Return the (x, y) coordinate for the center point of the cell that contains the specified text.  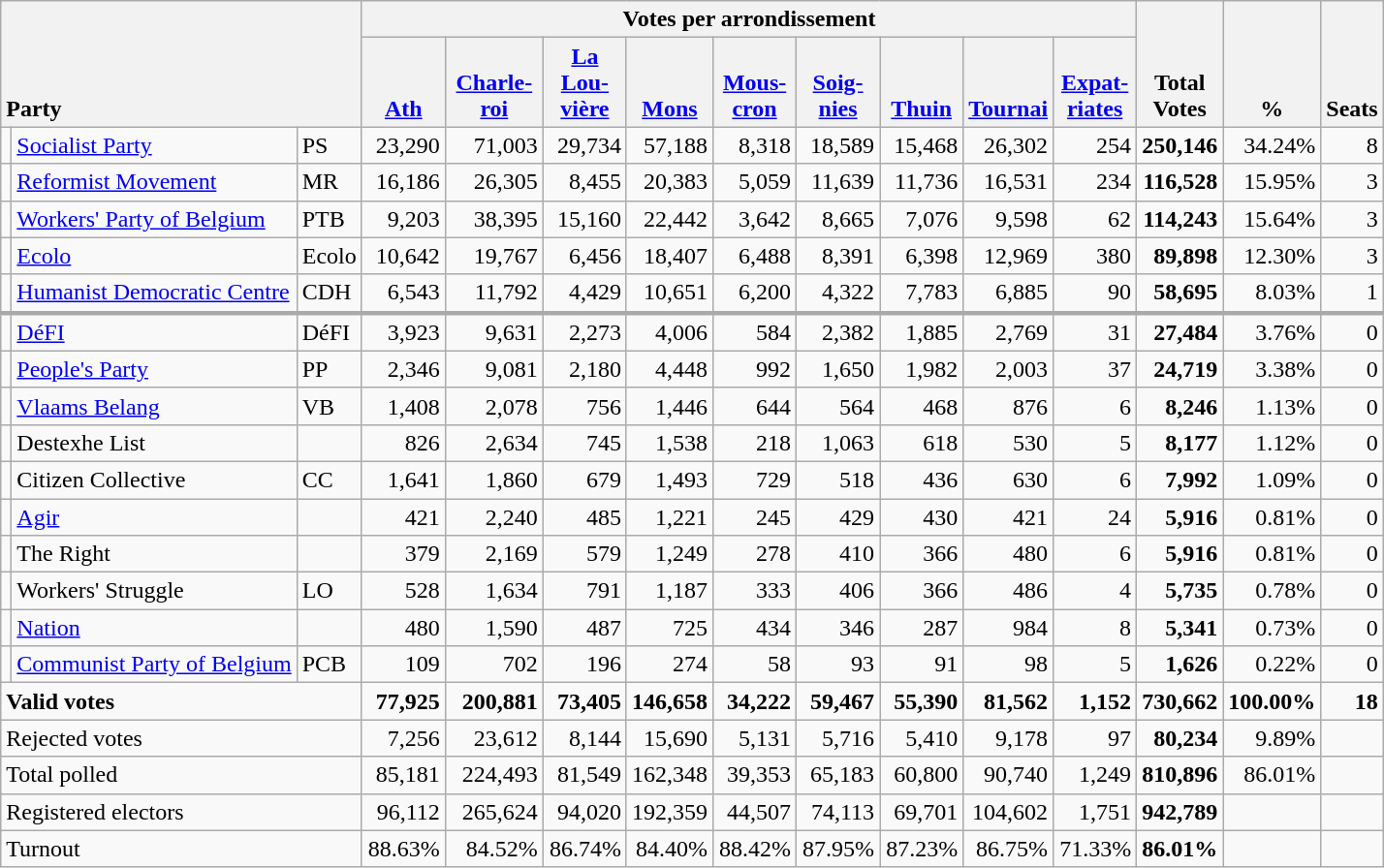
265,624 (494, 812)
34,222 (755, 701)
6,543 (403, 294)
245 (755, 516)
8,318 (755, 145)
430 (922, 516)
9,178 (1008, 738)
11,639 (838, 182)
200,881 (494, 701)
15,468 (922, 145)
618 (922, 443)
Workers' Struggle (154, 591)
88.63% (403, 849)
730,662 (1180, 701)
278 (755, 554)
3.76% (1272, 332)
CC (330, 480)
9,203 (403, 219)
Soig- nies (838, 82)
4,448 (669, 369)
Citizen Collective (154, 480)
9,081 (494, 369)
Reformist Movement (154, 182)
410 (838, 554)
98 (1008, 665)
Ath (403, 82)
PS (330, 145)
90 (1095, 294)
1,885 (922, 332)
73,405 (584, 701)
Agir (154, 516)
PTB (330, 219)
8,455 (584, 182)
468 (922, 406)
Total polled (182, 775)
Expat- riates (1095, 82)
2,634 (494, 443)
9.89% (1272, 738)
88.42% (755, 849)
15,160 (584, 219)
22,442 (669, 219)
1,751 (1095, 812)
1 (1352, 294)
7,992 (1180, 480)
6,488 (755, 256)
16,186 (403, 182)
9,631 (494, 332)
2,180 (584, 369)
406 (838, 591)
8.03% (1272, 294)
564 (838, 406)
8,665 (838, 219)
0.22% (1272, 665)
1,063 (838, 443)
486 (1008, 591)
19,767 (494, 256)
58 (755, 665)
7,256 (403, 738)
1.12% (1272, 443)
146,658 (669, 701)
429 (838, 516)
24,719 (1180, 369)
85,181 (403, 775)
1,860 (494, 480)
Valid votes (182, 701)
55,390 (922, 701)
20,383 (669, 182)
16,531 (1008, 182)
1,634 (494, 591)
MR (330, 182)
436 (922, 480)
81,549 (584, 775)
94,020 (584, 812)
10,651 (669, 294)
Communist Party of Belgium (154, 665)
333 (755, 591)
VB (330, 406)
65,183 (838, 775)
528 (403, 591)
584 (755, 332)
58,695 (1180, 294)
1,187 (669, 591)
2,273 (584, 332)
71.33% (1095, 849)
2,769 (1008, 332)
Workers' Party of Belgium (154, 219)
87.95% (838, 849)
39,353 (755, 775)
74,113 (838, 812)
224,493 (494, 775)
250,146 (1180, 145)
6,398 (922, 256)
2,169 (494, 554)
8,391 (838, 256)
Humanist Democratic Centre (154, 294)
992 (755, 369)
Turnout (182, 849)
6,456 (584, 256)
23,612 (494, 738)
0.73% (1272, 628)
1.13% (1272, 406)
Party (182, 64)
2,240 (494, 516)
11,792 (494, 294)
97 (1095, 738)
234 (1095, 182)
4,006 (669, 332)
379 (403, 554)
Total Votes (1180, 64)
Charle- roi (494, 82)
1,982 (922, 369)
745 (584, 443)
1.09% (1272, 480)
1,152 (1095, 701)
100.00% (1272, 701)
196 (584, 665)
12,969 (1008, 256)
104,602 (1008, 812)
5,131 (755, 738)
Rejected votes (182, 738)
60,800 (922, 775)
Registered electors (182, 812)
4,429 (584, 294)
5,059 (755, 182)
679 (584, 480)
57,188 (669, 145)
La Lou- vière (584, 82)
15.64% (1272, 219)
826 (403, 443)
89,898 (1180, 256)
2,346 (403, 369)
26,305 (494, 182)
702 (494, 665)
Destexhe List (154, 443)
15.95% (1272, 182)
Socialist Party (154, 145)
5,341 (1180, 628)
218 (755, 443)
90,740 (1008, 775)
287 (922, 628)
34.24% (1272, 145)
Votes per arrondissement (748, 19)
18,589 (838, 145)
Mons (669, 82)
876 (1008, 406)
71,003 (494, 145)
346 (838, 628)
3,642 (755, 219)
1,408 (403, 406)
8,144 (584, 738)
434 (755, 628)
4 (1095, 591)
59,467 (838, 701)
942,789 (1180, 812)
84.52% (494, 849)
5,735 (1180, 591)
LO (330, 591)
12.30% (1272, 256)
86.75% (1008, 849)
274 (669, 665)
5,716 (838, 738)
18,407 (669, 256)
1,493 (669, 480)
4,322 (838, 294)
Tournai (1008, 82)
96,112 (403, 812)
7,783 (922, 294)
2,382 (838, 332)
Thuin (922, 82)
Nation (154, 628)
24 (1095, 516)
791 (584, 591)
Mous- cron (755, 82)
87.23% (922, 849)
11,736 (922, 182)
756 (584, 406)
93 (838, 665)
Seats (1352, 64)
% (1272, 64)
6,200 (755, 294)
18 (1352, 701)
44,507 (755, 812)
380 (1095, 256)
116,528 (1180, 182)
77,925 (403, 701)
630 (1008, 480)
7,076 (922, 219)
729 (755, 480)
644 (755, 406)
1,221 (669, 516)
725 (669, 628)
5,410 (922, 738)
People's Party (154, 369)
91 (922, 665)
38,395 (494, 219)
26,302 (1008, 145)
84.40% (669, 849)
8,177 (1180, 443)
1,538 (669, 443)
86.74% (584, 849)
579 (584, 554)
3.38% (1272, 369)
8,246 (1180, 406)
1,650 (838, 369)
162,348 (669, 775)
80,234 (1180, 738)
810,896 (1180, 775)
23,290 (403, 145)
1,590 (494, 628)
109 (403, 665)
487 (584, 628)
15,690 (669, 738)
1,626 (1180, 665)
The Right (154, 554)
0.78% (1272, 591)
CDH (330, 294)
518 (838, 480)
69,701 (922, 812)
9,598 (1008, 219)
6,885 (1008, 294)
27,484 (1180, 332)
PCB (330, 665)
2,003 (1008, 369)
Vlaams Belang (154, 406)
1,446 (669, 406)
10,642 (403, 256)
29,734 (584, 145)
81,562 (1008, 701)
1,641 (403, 480)
530 (1008, 443)
37 (1095, 369)
984 (1008, 628)
3,923 (403, 332)
2,078 (494, 406)
31 (1095, 332)
114,243 (1180, 219)
485 (584, 516)
254 (1095, 145)
62 (1095, 219)
PP (330, 369)
192,359 (669, 812)
